Capture the cell that displays the provided text and extract its (x, y) central coordinate. 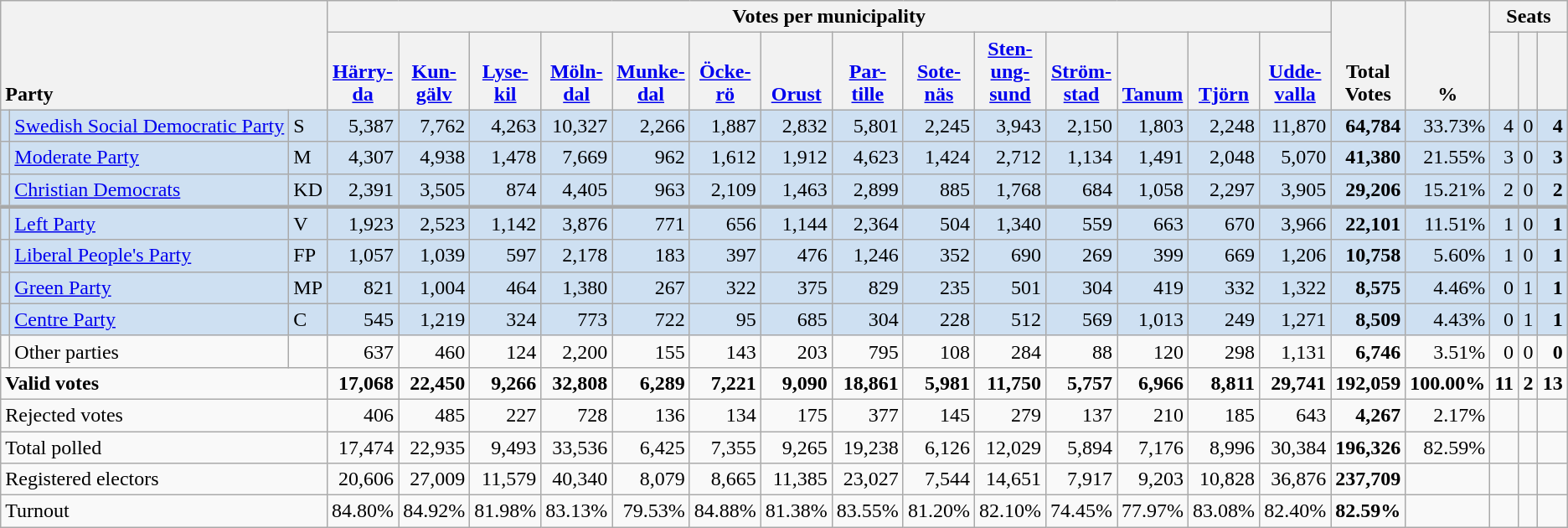
120 (1153, 351)
279 (1010, 415)
324 (506, 319)
460 (434, 351)
Valid votes (164, 383)
19,238 (868, 447)
1,380 (576, 287)
7,762 (434, 126)
Möln- dal (576, 71)
11 (1504, 383)
663 (1153, 224)
5,387 (364, 126)
95 (725, 319)
100.00% (1447, 383)
3,505 (434, 190)
375 (796, 287)
5,981 (938, 383)
4,405 (576, 190)
722 (651, 319)
17,068 (364, 383)
684 (1081, 190)
137 (1081, 415)
14,651 (1010, 479)
3,943 (1010, 126)
643 (1295, 415)
821 (364, 287)
29,206 (1369, 190)
11,579 (506, 479)
84.92% (434, 511)
Tjörn (1225, 71)
Swedish Social Democratic Party (149, 126)
1,058 (1153, 190)
8,509 (1369, 319)
4,267 (1369, 415)
1,246 (868, 256)
203 (796, 351)
4.43% (1447, 319)
Tanum (1153, 71)
227 (506, 415)
Christian Democrats (149, 190)
13 (1553, 383)
9,266 (506, 383)
185 (1225, 415)
Centre Party (149, 319)
9,203 (1153, 479)
10,758 (1369, 256)
6,126 (938, 447)
1,131 (1295, 351)
11.51% (1447, 224)
20,606 (364, 479)
30,384 (1295, 447)
1,039 (434, 256)
2,266 (651, 126)
2,364 (868, 224)
771 (651, 224)
2,712 (1010, 158)
4.46% (1447, 287)
397 (725, 256)
7,355 (725, 447)
1,004 (434, 287)
1,134 (1081, 158)
6,289 (651, 383)
1,923 (364, 224)
83.08% (1225, 511)
74.45% (1081, 511)
322 (725, 287)
2.17% (1447, 415)
6,966 (1153, 383)
1,013 (1153, 319)
4,938 (434, 158)
7,221 (725, 383)
1,612 (725, 158)
Moderate Party (149, 158)
11,870 (1295, 126)
399 (1153, 256)
1,912 (796, 158)
406 (364, 415)
Seats (1529, 17)
773 (576, 319)
11,385 (796, 479)
79.53% (651, 511)
5,070 (1295, 158)
6,425 (651, 447)
1,768 (1010, 190)
33.73% (1447, 126)
1,206 (1295, 256)
569 (1081, 319)
23,027 (868, 479)
7,917 (1081, 479)
249 (1225, 319)
1,219 (434, 319)
690 (1010, 256)
Härry- da (364, 71)
267 (651, 287)
3,876 (576, 224)
21.55% (1447, 158)
1,463 (796, 190)
284 (1010, 351)
545 (364, 319)
145 (938, 415)
3,966 (1295, 224)
155 (651, 351)
669 (1225, 256)
637 (364, 351)
1,340 (1010, 224)
Sten- ung- sund (1010, 71)
108 (938, 351)
476 (796, 256)
81.98% (506, 511)
2,248 (1225, 126)
4,623 (868, 158)
1,142 (506, 224)
36,876 (1295, 479)
83.55% (868, 511)
64,784 (1369, 126)
9,265 (796, 447)
Öcke- rö (725, 71)
FP (308, 256)
829 (868, 287)
143 (725, 351)
501 (1010, 287)
77.97% (1153, 511)
7,669 (576, 158)
175 (796, 415)
Kun- gälv (434, 71)
M (308, 158)
3.51% (1447, 351)
Liberal People's Party (149, 256)
Sote- näs (938, 71)
1,144 (796, 224)
2,109 (725, 190)
196,326 (1369, 447)
269 (1081, 256)
183 (651, 256)
5,801 (868, 126)
210 (1153, 415)
192,059 (1369, 383)
KD (308, 190)
3,905 (1295, 190)
Par- tille (868, 71)
29,741 (1295, 383)
88 (1081, 351)
237,709 (1369, 479)
377 (868, 415)
Udde- valla (1295, 71)
5,757 (1081, 383)
V (308, 224)
27,009 (434, 479)
Left Party (149, 224)
874 (506, 190)
9,493 (506, 447)
2,150 (1081, 126)
8,665 (725, 479)
2,178 (576, 256)
228 (938, 319)
C (308, 319)
Registered electors (164, 479)
22,935 (434, 447)
298 (1225, 351)
84.88% (725, 511)
5,894 (1081, 447)
504 (938, 224)
11,750 (1010, 383)
685 (796, 319)
Total Votes (1369, 55)
419 (1153, 287)
7,176 (1153, 447)
728 (576, 415)
Orust (796, 71)
18,861 (868, 383)
464 (506, 287)
22,450 (434, 383)
1,057 (364, 256)
22,101 (1369, 224)
8,996 (1225, 447)
1,322 (1295, 287)
656 (725, 224)
670 (1225, 224)
1,424 (938, 158)
Lyse- kil (506, 71)
82.10% (1010, 511)
1,887 (725, 126)
4,263 (506, 126)
2,200 (576, 351)
235 (938, 287)
332 (1225, 287)
1,271 (1295, 319)
MP (308, 287)
559 (1081, 224)
32,808 (576, 383)
8,079 (651, 479)
4,307 (364, 158)
352 (938, 256)
Total polled (164, 447)
2,899 (868, 190)
795 (868, 351)
136 (651, 415)
2,048 (1225, 158)
82.40% (1295, 511)
8,575 (1369, 287)
81.20% (938, 511)
12,029 (1010, 447)
2,391 (364, 190)
512 (1010, 319)
9,090 (796, 383)
Turnout (164, 511)
2,245 (938, 126)
962 (651, 158)
41,380 (1369, 158)
83.13% (576, 511)
81.38% (796, 511)
885 (938, 190)
8,811 (1225, 383)
Party (164, 55)
84.80% (364, 511)
15.21% (1447, 190)
Other parties (149, 351)
40,340 (576, 479)
Ström- stad (1081, 71)
134 (725, 415)
10,327 (576, 126)
485 (434, 415)
2,832 (796, 126)
1,478 (506, 158)
Votes per municipality (829, 17)
10,828 (1225, 479)
2,523 (434, 224)
963 (651, 190)
33,536 (576, 447)
6,746 (1369, 351)
7,544 (938, 479)
5.60% (1447, 256)
Green Party (149, 287)
% (1447, 55)
Munke- dal (651, 71)
17,474 (364, 447)
597 (506, 256)
2,297 (1225, 190)
124 (506, 351)
1,803 (1153, 126)
Rejected votes (164, 415)
1,491 (1153, 158)
S (308, 126)
